From the cell containing the given text, extract its center point as [x, y] coordinate. 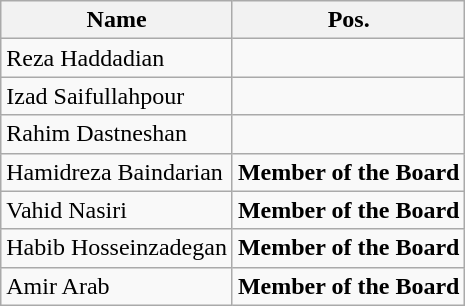
Pos. [348, 20]
Rahim Dastneshan [117, 134]
Vahid Nasiri [117, 210]
Habib Hosseinzadegan [117, 248]
Hamidreza Baindarian [117, 172]
Izad Saifullahpour [117, 96]
Amir Arab [117, 286]
Reza Haddadian [117, 58]
Name [117, 20]
